Scan for the cell matching the given text and deliver its (x, y) coordinate at center. 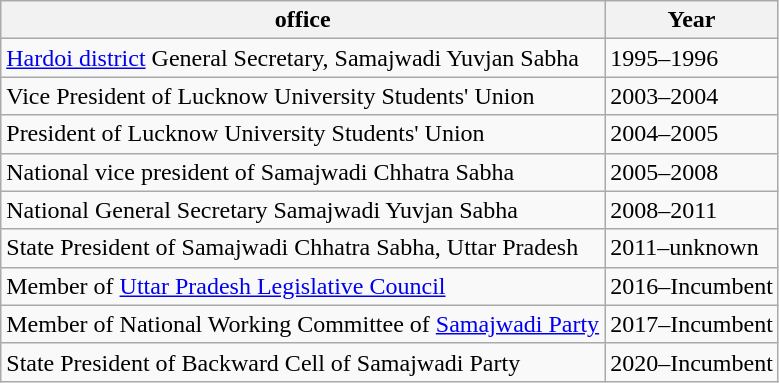
State President of Samajwadi Chhatra Sabha, Uttar Pradesh (303, 248)
Member of National Working Committee of Samajwadi Party (303, 324)
2008–2011 (692, 210)
2004–2005 (692, 134)
Year (692, 20)
2005–2008 (692, 172)
2020–Incumbent (692, 362)
National vice president of Samajwadi Chhatra Sabha (303, 172)
2003–2004 (692, 96)
Member of Uttar Pradesh Legislative Council (303, 286)
National General Secretary Samajwadi Yuvjan Sabha (303, 210)
2017–Incumbent (692, 324)
Vice President of Lucknow University Students' Union (303, 96)
2016–Incumbent (692, 286)
1995–1996 (692, 58)
Hardoi district General Secretary, Samajwadi Yuvjan Sabha (303, 58)
office (303, 20)
2011–unknown (692, 248)
President of Lucknow University Students' Union (303, 134)
State President of Backward Cell of Samajwadi Party (303, 362)
